For the text-containing cell, return its midpoint in (x, y) coordinate format. 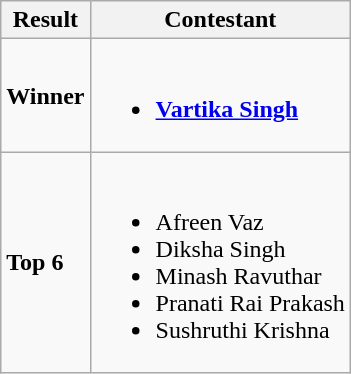
Vartika Singh (220, 96)
Winner (46, 96)
Contestant (220, 20)
Afreen VazDiksha SinghMinash RavutharPranati Rai PrakashSushruthi Krishna (220, 262)
Top 6 (46, 262)
Result (46, 20)
